For the text-containing cell, return its midpoint in (X, Y) coordinate format. 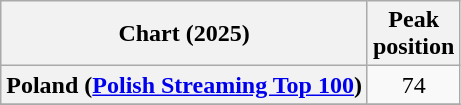
Peakposition (413, 34)
74 (413, 85)
Chart (2025) (184, 34)
Poland (Polish Streaming Top 100) (184, 85)
